Search for the cell housing the specified text and yield its (x, y) center coordinate. 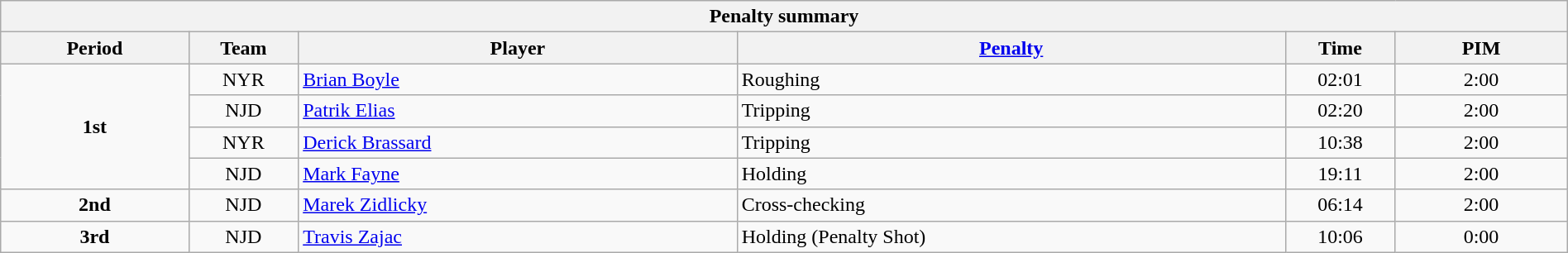
10:06 (1340, 236)
10:38 (1340, 142)
02:01 (1340, 79)
PIM (1481, 48)
06:14 (1340, 205)
1st (94, 126)
Patrik Elias (518, 111)
Marek Zidlicky (518, 205)
Travis Zajac (518, 236)
19:11 (1340, 174)
02:20 (1340, 111)
Mark Fayne (518, 174)
Derick Brassard (518, 142)
Penalty (1011, 48)
Period (94, 48)
Time (1340, 48)
Player (518, 48)
0:00 (1481, 236)
Cross-checking (1011, 205)
Team (243, 48)
2nd (94, 205)
Roughing (1011, 79)
Penalty summary (784, 17)
Holding (1011, 174)
3rd (94, 236)
Brian Boyle (518, 79)
Holding (Penalty Shot) (1011, 236)
